For the text-containing cell, return its midpoint in [x, y] coordinate format. 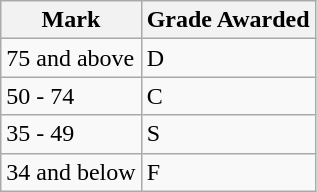
34 and below [71, 172]
F [228, 172]
35 - 49 [71, 134]
S [228, 134]
D [228, 58]
50 - 74 [71, 96]
C [228, 96]
Mark [71, 20]
75 and above [71, 58]
Grade Awarded [228, 20]
